Locate the cell with the specified text and output its (X, Y) center coordinate. 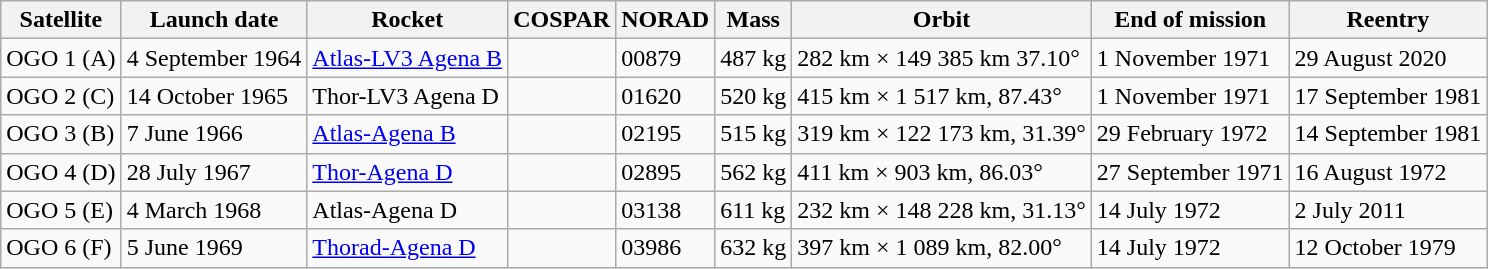
OGO 1 (A) (61, 58)
319 km × 122 173 km, 31.39° (942, 134)
02895 (666, 172)
End of mission (1190, 20)
COSPAR (562, 20)
Atlas-LV3 Agena B (408, 58)
Thor-LV3 Agena D (408, 96)
7 June 1966 (214, 134)
Atlas-Agena D (408, 210)
562 kg (754, 172)
Rocket (408, 20)
Atlas-Agena B (408, 134)
Satellite (61, 20)
12 October 1979 (1388, 248)
29 August 2020 (1388, 58)
NORAD (666, 20)
Thor-Agena D (408, 172)
03986 (666, 248)
2 July 2011 (1388, 210)
Launch date (214, 20)
520 kg (754, 96)
16 August 1972 (1388, 172)
14 October 1965 (214, 96)
397 km × 1 089 km, 82.00° (942, 248)
515 kg (754, 134)
632 kg (754, 248)
OGO 6 (F) (61, 248)
OGO 2 (C) (61, 96)
27 September 1971 (1190, 172)
OGO 3 (B) (61, 134)
4 September 1964 (214, 58)
Reentry (1388, 20)
29 February 1972 (1190, 134)
611 kg (754, 210)
411 km × 903 km, 86.03° (942, 172)
01620 (666, 96)
03138 (666, 210)
Orbit (942, 20)
487 kg (754, 58)
Mass (754, 20)
5 June 1969 (214, 248)
28 July 1967 (214, 172)
415 km × 1 517 km, 87.43° (942, 96)
282 km × 149 385 km 37.10° (942, 58)
OGO 5 (E) (61, 210)
OGO 4 (D) (61, 172)
02195 (666, 134)
232 km × 148 228 km, 31.13° (942, 210)
17 September 1981 (1388, 96)
Thorad-Agena D (408, 248)
14 September 1981 (1388, 134)
4 March 1968 (214, 210)
00879 (666, 58)
